Find where the given text appears and provide that cell's center as (X, Y) coordinate. 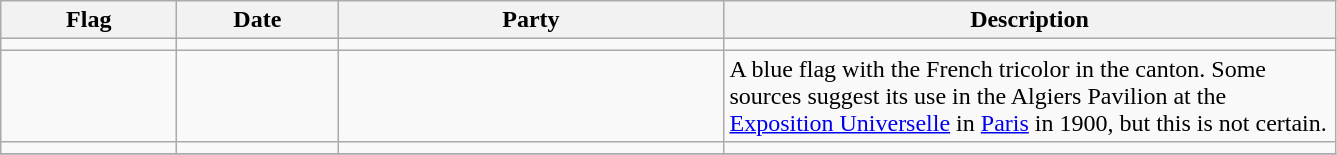
Date (258, 20)
Description (1030, 20)
Party (531, 20)
Flag (89, 20)
